Scan for the cell matching the given text and deliver its (X, Y) coordinate at center. 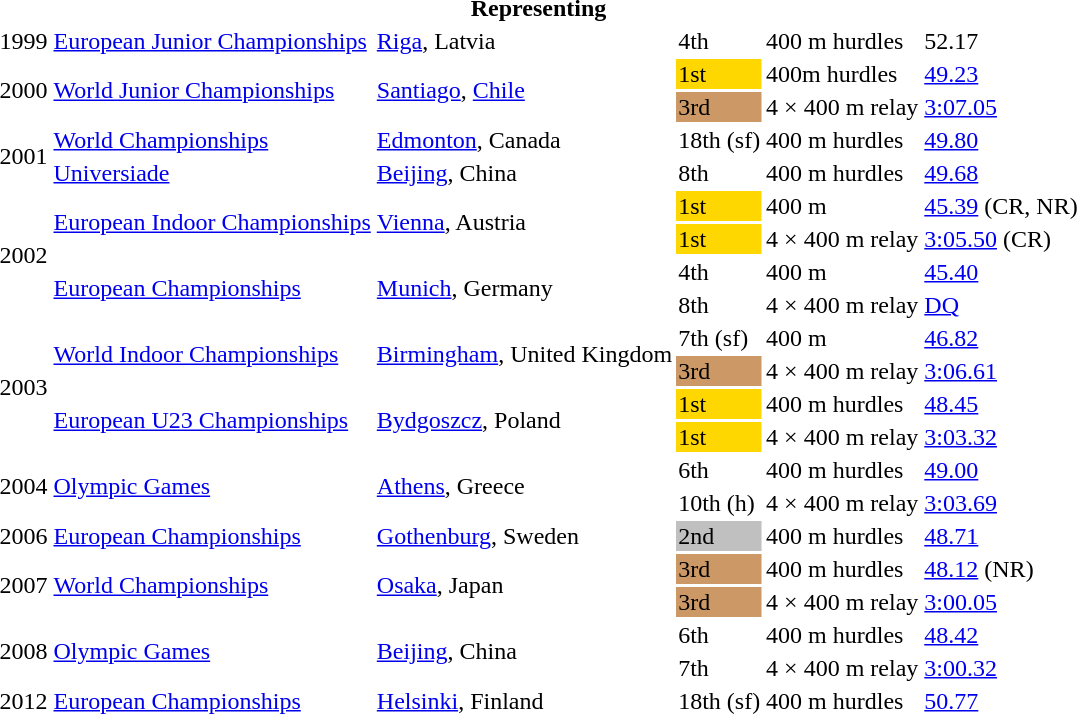
400m hurdles (842, 74)
Riga, Latvia (524, 41)
7th (sf) (720, 338)
Athens, Greece (524, 486)
18th (sf) (720, 140)
Universiade (212, 173)
7th (720, 668)
World Indoor Championships (212, 354)
Munich, Germany (524, 288)
World Junior Championships (212, 90)
Gothenburg, Sweden (524, 536)
Birmingham, United Kingdom (524, 354)
Bydgoszcz, Poland (524, 420)
10th (h) (720, 503)
Vienna, Austria (524, 222)
Osaka, Japan (524, 586)
2nd (720, 536)
Edmonton, Canada (524, 140)
Santiago, Chile (524, 90)
European Indoor Championships (212, 222)
European U23 Championships (212, 420)
European Junior Championships (212, 41)
